Return (X, Y) of the center of cell containing provided text 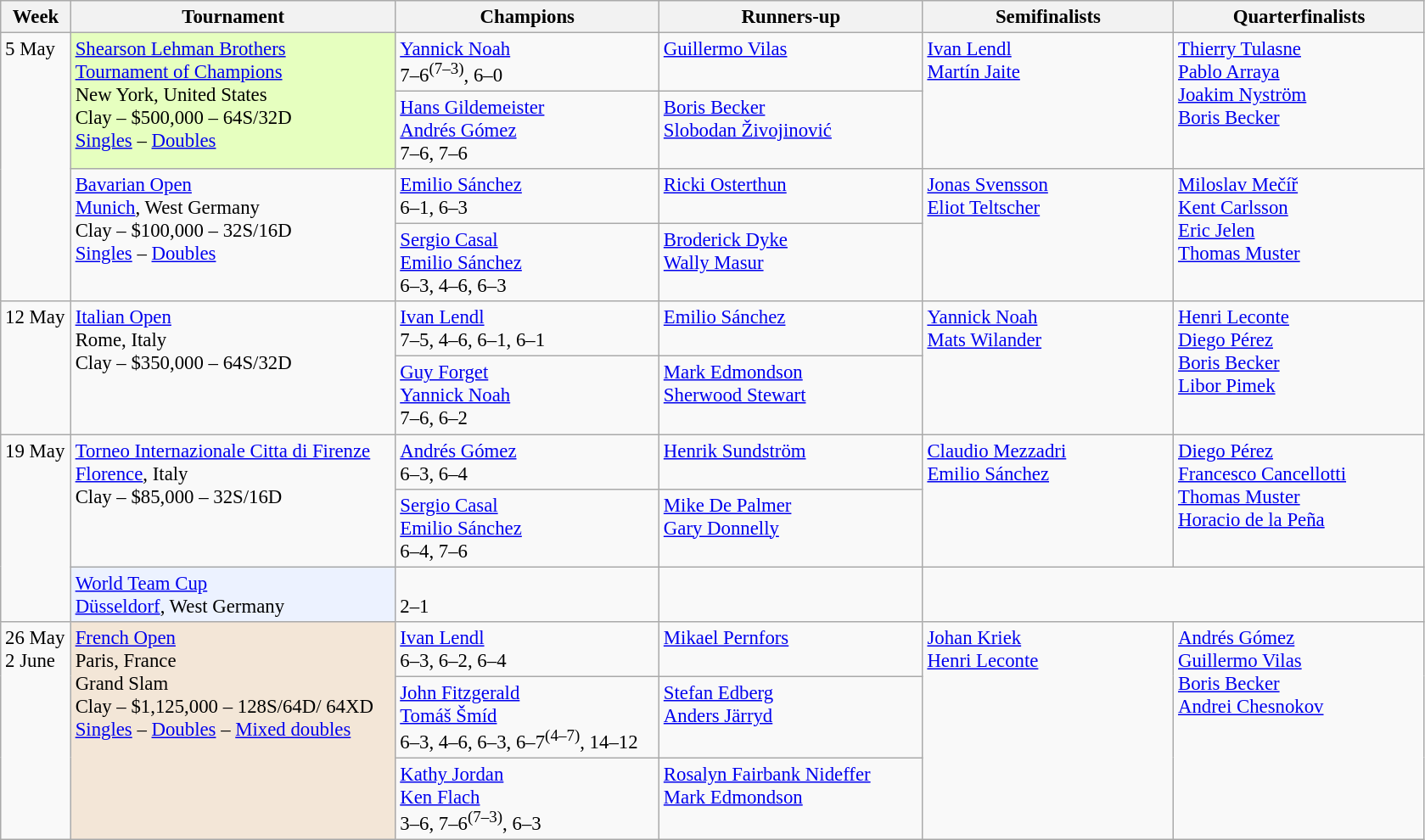
French Open Paris, France Grand Slam Clay – $1,125,000 – 128S/64D/ 64XD Singles – Doubles – Mixed doubles (233, 730)
12 May (36, 368)
Sergio Casal Emilio Sánchez 6–3, 4–6, 6–3 (528, 263)
Champions (528, 17)
Week (36, 17)
Emilio Sánchez (791, 329)
Ivan Lendl7–5, 4–6, 6–1, 6–1 (528, 329)
Mikael Pernfors (791, 648)
Torneo Internazionale Citta di FirenzeFlorence, Italy Clay – $85,000 – 32S/16D (233, 501)
Henrik Sundström (791, 462)
Andrés Gómez Guillermo Vilas Boris Becker Andrei Chesnokov (1299, 730)
Boris Becker Slobodan Živojinović (791, 131)
Mark Edmondson Sherwood Stewart (791, 395)
John Fitzgerald Tomáš Šmíd6–3, 4–6, 6–3, 6–7(4–7), 14–12 (528, 717)
Miloslav Mečíř Kent Carlsson Eric Jelen Thomas Muster (1299, 235)
Jonas Svensson Eliot Teltscher (1048, 235)
Claudio Mezzadri Emilio Sánchez (1048, 501)
Ivan Lendl Martín Jaite (1048, 102)
Andrés Gómez 6–3, 6–4 (528, 462)
Ricki Osterthun (791, 197)
Quarterfinalists (1299, 17)
Emilio Sánchez 6–1, 6–3 (528, 197)
Guillermo Vilas (791, 63)
19 May (36, 528)
Shearson Lehman Brothers Tournament of ChampionsNew York, United States Clay – $500,000 – 64S/32D Singles – Doubles (233, 102)
Kathy Jordan Ken Flach3–6, 7–6(7–3), 6–3 (528, 798)
Semifinalists (1048, 17)
Yannick Noah Mats Wilander (1048, 368)
Thierry Tulasne Pablo Arraya Joakim Nyström Boris Becker (1299, 102)
5 May (36, 168)
Stefan Edberg Anders Järryd (791, 717)
World Team Cup Düsseldorf, West Germany (233, 594)
Broderick Dyke Wally Masur (791, 263)
Henri Leconte Diego Pérez Boris Becker Libor Pimek (1299, 368)
Tournament (233, 17)
Italian Open Rome, Italy Clay – $350,000 – 64S/32D (233, 368)
Sergio Casal Emilio Sánchez 6–4, 7–6 (528, 528)
Johan Kriek Henri Leconte (1048, 730)
Ivan Lendl6–3, 6–2, 6–4 (528, 648)
Hans Gildemeister Andrés Gómez7–6, 7–6 (528, 131)
Runners-up (791, 17)
Guy Forget Yannick Noah 7–6, 6–2 (528, 395)
Diego Pérez Francesco Cancellotti Thomas Muster Horacio de la Peña (1299, 501)
Yannick Noah7–6(7–3), 6–0 (528, 63)
Bavarian Open Munich, West Germany Clay – $100,000 – 32S/16D Singles – Doubles (233, 235)
26 May2 June (36, 730)
Rosalyn Fairbank Nideffer Mark Edmondson (791, 798)
Mike De Palmer Gary Donnelly (791, 528)
2–1 (528, 594)
